Capture the cell that displays the provided text and extract its [x, y] central coordinate. 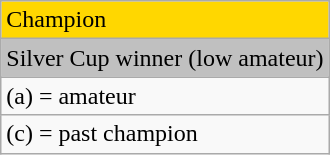
Champion [165, 20]
Silver Cup winner (low amateur) [165, 58]
(c) = past champion [165, 134]
(a) = amateur [165, 96]
